Return the (X, Y) coordinate for the center point of the cell that contains the specified text.  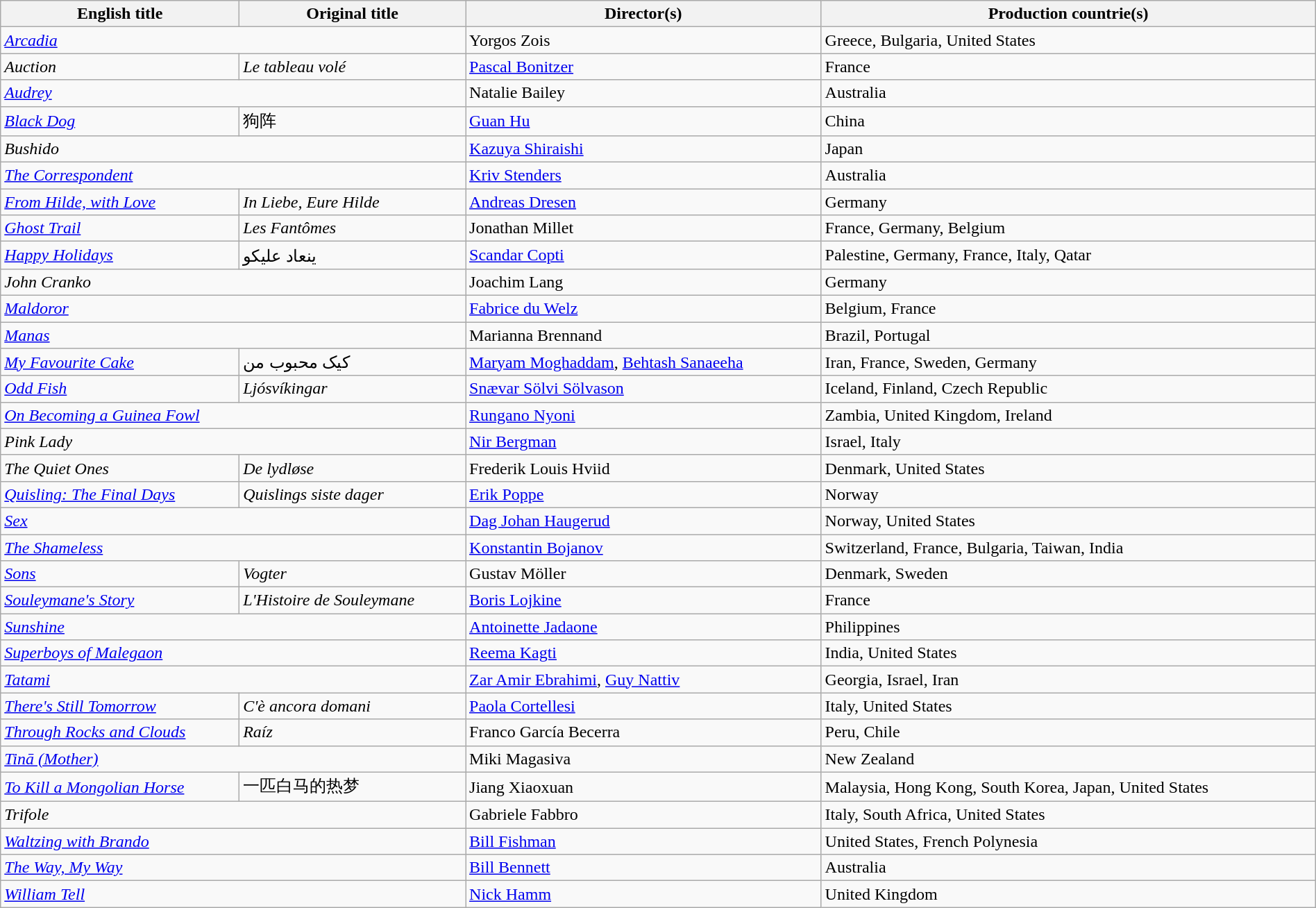
In Liebe, Eure Hilde (353, 202)
Les Fantômes (353, 228)
Denmark, Sweden (1068, 574)
Palestine, Germany, France, Italy, Qatar (1068, 255)
Pink Lady (233, 442)
Vogter (353, 574)
To Kill a Mongolian Horse (120, 787)
Gabriele Fabbro (643, 815)
Production countrie(s) (1068, 14)
Switzerland, France, Bulgaria, Taiwan, India (1068, 548)
The Way, My Way (233, 868)
L'Histoire de Souleymane (353, 600)
Fabrice du Welz (643, 308)
Belgium, France (1068, 308)
William Tell (233, 894)
Maldoror (233, 308)
Le tableau volé (353, 67)
Quislings siste dager (353, 494)
Natalie Bailey (643, 93)
France, Germany, Belgium (1068, 228)
Nir Bergman (643, 442)
Sons (120, 574)
Italy, United States (1068, 706)
Tatami (233, 680)
India, United States (1068, 653)
Bushido (233, 149)
New Zealand (1068, 759)
De lydløse (353, 468)
Norway, United States (1068, 521)
Bill Bennett (643, 868)
Maryam Moghaddam, Behtash Sanaeeha (643, 362)
Audrey (233, 93)
Waltzing with Brando (233, 841)
Joachim Lang (643, 282)
Georgia, Israel, Iran (1068, 680)
Quisling: The Final Days (120, 494)
Andreas Dresen (643, 202)
Arcadia (233, 40)
Marianna Brennand (643, 335)
ينعاد عليكو (353, 255)
Japan (1068, 149)
Malaysia, Hong Kong, South Korea, Japan, United States (1068, 787)
Ghost Trail (120, 228)
کیک محبوب من (353, 362)
Zar Amir Ebrahimi, Guy Nattiv (643, 680)
Yorgos Zois (643, 40)
Philippines (1068, 627)
Iran, France, Sweden, Germany (1068, 362)
Bill Fishman (643, 841)
Denmark, United States (1068, 468)
Director(s) (643, 14)
On Becoming a Guinea Fowl (233, 415)
Ljósvíkingar (353, 389)
Manas (233, 335)
Pascal Bonitzer (643, 67)
Paola Cortellesi (643, 706)
Jonathan Millet (643, 228)
My Favourite Cake (120, 362)
Dag Johan Haugerud (643, 521)
Reema Kagti (643, 653)
The Quiet Ones (120, 468)
Raíz (353, 732)
United Kingdom (1068, 894)
Original title (353, 14)
Greece, Bulgaria, United States (1068, 40)
一匹白马的热梦 (353, 787)
Guan Hu (643, 121)
Black Dog (120, 121)
Peru, Chile (1068, 732)
Iceland, Finland, Czech Republic (1068, 389)
Happy Holidays (120, 255)
Antoinette Jadaone (643, 627)
狗阵 (353, 121)
Superboys of Malegaon (233, 653)
Miki Magasiva (643, 759)
Tinā (Mother) (233, 759)
United States, French Polynesia (1068, 841)
Zambia, United Kingdom, Ireland (1068, 415)
Auction (120, 67)
Erik Poppe (643, 494)
Sex (233, 521)
Brazil, Portugal (1068, 335)
Nick Hamm (643, 894)
Trifole (233, 815)
There's Still Tomorrow (120, 706)
Norway (1068, 494)
Boris Lojkine (643, 600)
Scandar Copti (643, 255)
The Shameless (233, 548)
Snævar Sölvi Sölvason (643, 389)
Odd Fish (120, 389)
Kazuya Shiraishi (643, 149)
Italy, South Africa, United States (1068, 815)
Rungano Nyoni (643, 415)
Gustav Möller (643, 574)
The Correspondent (233, 176)
English title (120, 14)
Souleymane's Story (120, 600)
China (1068, 121)
Konstantin Bojanov (643, 548)
Kriv Stenders (643, 176)
Jiang Xiaoxuan (643, 787)
John Cranko (233, 282)
From Hilde, with Love (120, 202)
Sunshine (233, 627)
Through Rocks and Clouds (120, 732)
Frederik Louis Hviid (643, 468)
C'è ancora domani (353, 706)
Israel, Italy (1068, 442)
Franco García Becerra (643, 732)
